Detect which cell encompasses the target text, then output its [x, y] center coordinate. 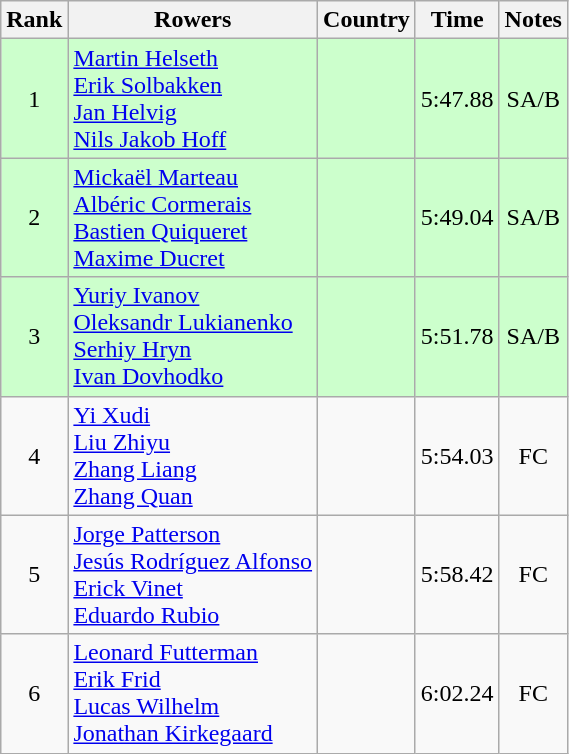
3 [34, 336]
Notes [533, 20]
Yi XudiLiu ZhiyuZhang LiangZhang Quan [193, 456]
5:58.42 [457, 574]
Time [457, 20]
5:54.03 [457, 456]
1 [34, 98]
Rowers [193, 20]
Martin HelsethErik SolbakkenJan HelvigNils Jakob Hoff [193, 98]
Jorge PattersonJesús Rodríguez AlfonsoErick VinetEduardo Rubio [193, 574]
Yuriy IvanovOleksandr LukianenkoSerhiy HrynIvan Dovhodko [193, 336]
5:51.78 [457, 336]
4 [34, 456]
Leonard FuttermanErik FridLucas WilhelmJonathan Kirkegaard [193, 694]
5:47.88 [457, 98]
5:49.04 [457, 218]
5 [34, 574]
6 [34, 694]
6:02.24 [457, 694]
2 [34, 218]
Country [367, 20]
Rank [34, 20]
Mickaël MarteauAlbéric CormeraisBastien QuiqueretMaxime Ducret [193, 218]
